Return [x, y] of the center of cell containing provided text 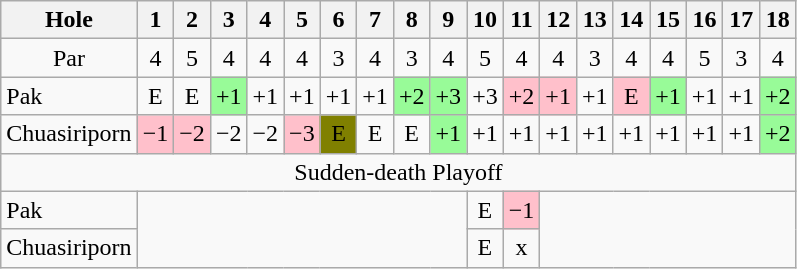
18 [778, 20]
6 [338, 20]
Hole [69, 20]
11 [522, 20]
8 [412, 20]
−3 [302, 134]
2 [192, 20]
13 [594, 20]
17 [742, 20]
7 [376, 20]
9 [448, 20]
15 [668, 20]
Sudden-death Playoff [398, 172]
12 [558, 20]
16 [704, 20]
14 [632, 20]
10 [486, 20]
1 [156, 20]
Par [69, 58]
x [522, 248]
